From the cell containing the given text, extract its center point as (x, y) coordinate. 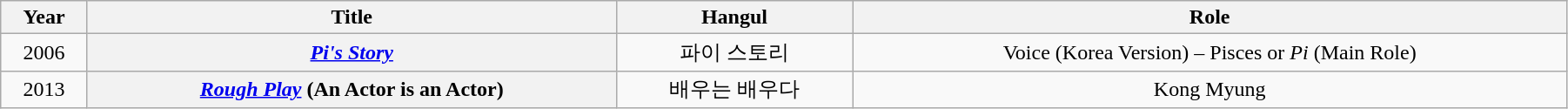
Hangul (734, 17)
Role (1210, 17)
파이 스토리 (734, 52)
Voice (Korea Version) – Pisces or Pi (Main Role) (1210, 52)
2006 (44, 52)
Title (352, 17)
Kong Myung (1210, 89)
Pi's Story (352, 52)
배우는 배우다 (734, 89)
2013 (44, 89)
Year (44, 17)
Rough Play (An Actor is an Actor) (352, 89)
